Provide the (X, Y) coordinate of the cell's center where the given text is located.  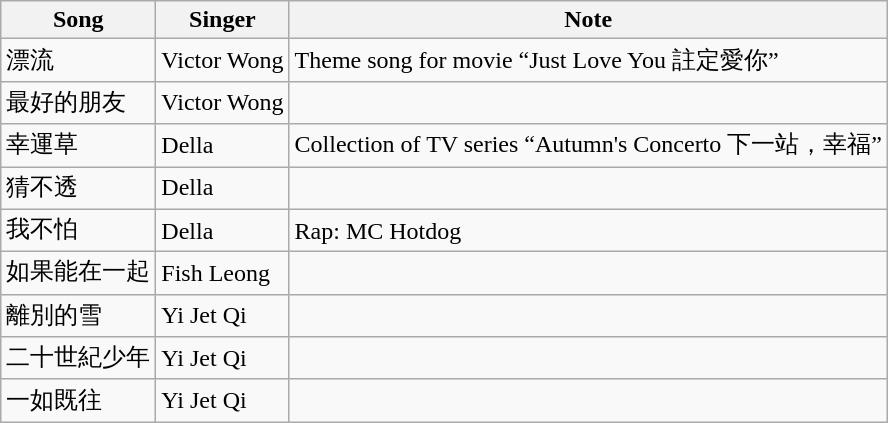
一如既往 (78, 400)
Theme song for movie “Just Love You 註定愛你” (588, 60)
Singer (222, 20)
幸運草 (78, 146)
Fish Leong (222, 274)
Song (78, 20)
二十世紀少年 (78, 358)
Collection of TV series “Autumn's Concerto 下一站，幸福” (588, 146)
猜不透 (78, 188)
最好的朋友 (78, 102)
我不怕 (78, 230)
漂流 (78, 60)
Rap: MC Hotdog (588, 230)
離別的雪 (78, 316)
如果能在一起 (78, 274)
Note (588, 20)
